Detect which cell encompasses the target text, then output its (x, y) center coordinate. 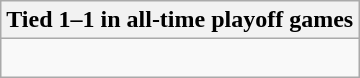
Tied 1–1 in all-time playoff games (180, 20)
